Scan for the cell matching the given text and deliver its (X, Y) coordinate at center. 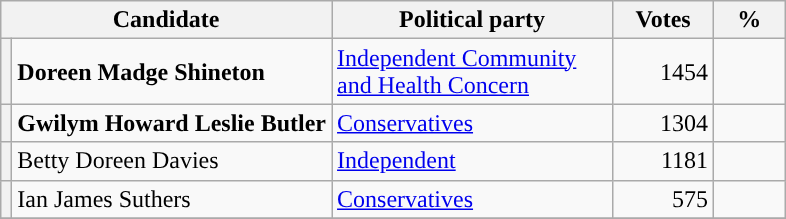
Doreen Madge Shineton (172, 72)
Independent Community and Health Concern (472, 72)
Ian James Suthers (172, 199)
Gwilym Howard Leslie Butler (172, 123)
1454 (664, 72)
1304 (664, 123)
Independent (472, 161)
Betty Doreen Davies (172, 161)
Candidate (166, 20)
Votes (664, 20)
575 (664, 199)
1181 (664, 161)
Political party (472, 20)
% (750, 20)
